Locate the cell with the specified text and output its (X, Y) center coordinate. 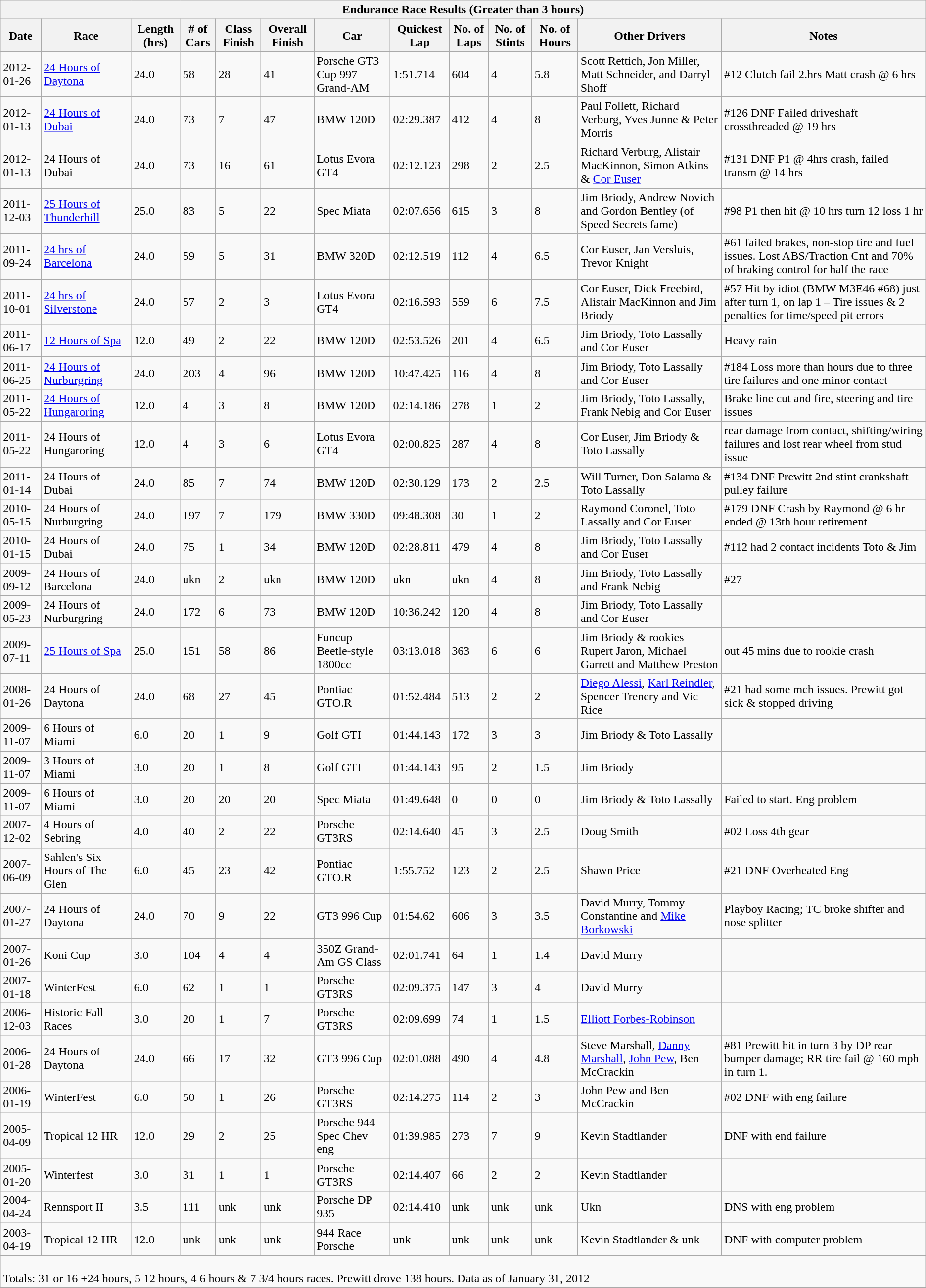
2011-10-01 (21, 302)
Richard Verburg, Alistair MacKinnon, Simon Atkins & Cor Euser (649, 165)
Koni Cup (86, 955)
02:14.275 (419, 1097)
Porsche DP 935 (352, 1207)
49 (198, 340)
5.8 (555, 74)
Length (hrs) (155, 36)
278 (469, 405)
606 (469, 916)
298 (469, 165)
2006-01-19 (21, 1097)
01:49.648 (419, 800)
No. of Stints (510, 36)
02:28.811 (419, 547)
83 (198, 211)
16 (238, 165)
179 (288, 516)
Rennsport II (86, 1207)
34 (288, 547)
Totals: 31 or 16 +24 hours, 5 12 hours, 4 6 hours & 7 3/4 hours races. Prewitt drove 138 hours. Data as of January 31, 2012 (463, 1272)
2007-01-27 (21, 916)
2009-09-12 (21, 580)
Quickest Lap (419, 36)
02:53.526 (419, 340)
23 (238, 870)
17 (238, 1058)
No. of Laps (469, 36)
02:14.410 (419, 1207)
Overall Finish (288, 36)
Class Finish (238, 36)
2005-04-09 (21, 1136)
rear damage from contact, shifting/wiring failures and lost rear wheel from stud issue (824, 444)
Steve Marshall, Danny Marshall, John Pew, Ben McCrackin (649, 1058)
3 Hours of Miami (86, 767)
Diego Alessi, Karl Reindler, Spencer Trenery and Vic Rice (649, 696)
#61 failed brakes, non-stop tire and fuel issues. Lost ABS/Traction Cnt and 70% of braking control for half the race (824, 256)
24 hrs of Barcelona (86, 256)
7.5 (555, 302)
4.0 (155, 831)
2006-01-28 (21, 1058)
29 (198, 1136)
2006-12-03 (21, 1019)
4 Hours of Sebring (86, 831)
02:09.699 (419, 1019)
10:47.425 (419, 373)
#134 DNF Prewitt 2nd stint crankshaft pulley failure (824, 483)
2011-06-17 (21, 340)
111 (198, 1207)
#27 (824, 580)
2012-01-26 (21, 74)
02:00.825 (419, 444)
68 (198, 696)
116 (469, 373)
28 (238, 74)
DNF with end failure (824, 1136)
02:01.088 (419, 1058)
173 (469, 483)
47 (288, 120)
Kevin Stadtlander & unk (649, 1239)
2005-01-20 (21, 1175)
Ukn (649, 1207)
Jim Briody, Toto Lassally, Frank Nebig and Cor Euser (649, 405)
201 (469, 340)
02:16.593 (419, 302)
2007-01-18 (21, 987)
70 (198, 916)
02:29.387 (419, 120)
BMW 320D (352, 256)
Heavy rain (824, 340)
Porsche GT3 Cup 997 Grand-AM (352, 74)
363 (469, 651)
02:09.375 (419, 987)
Elliott Forbes-Robinson (649, 1019)
#57 Hit by idiot (BMW M3E46 #68) just after turn 1, on lap 1 – Tire issues & 2 penalties for time/speed pit errors (824, 302)
#98 P1 then hit @ 10 hrs turn 12 loss 1 hr (824, 211)
Jim Briody (649, 767)
50 (198, 1097)
Doug Smith (649, 831)
#81 Prewitt hit in turn 3 by DP rear bumper damage; RR tire fail @ 160 mph in turn 1. (824, 1058)
604 (469, 74)
Jim Briody, Toto Lassally and Frank Nebig (649, 580)
2011-01-14 (21, 483)
out 45 mins due to rookie crash (824, 651)
Failed to start. Eng problem (824, 800)
Car (352, 36)
1.4 (555, 955)
2010-05-15 (21, 516)
350Z Grand-Am GS Class (352, 955)
Notes (824, 36)
2011-09-24 (21, 256)
Raymond Coronel, Toto Lassally and Cor Euser (649, 516)
57 (198, 302)
203 (198, 373)
#179 DNF Crash by Raymond @ 6 hr ended @ 13th hour retirement (824, 516)
30 (469, 516)
95 (469, 767)
25 Hours of Spa (86, 651)
197 (198, 516)
559 (469, 302)
Endurance Race Results (Greater than 3 hours) (463, 10)
114 (469, 1097)
12 Hours of Spa (86, 340)
DNS with eng problem (824, 1207)
Race (86, 36)
120 (469, 612)
Sahlen's Six Hours of The Glen (86, 870)
DNF with computer problem (824, 1239)
David Murry, Tommy Constantine and Mike Borkowski (649, 916)
287 (469, 444)
75 (198, 547)
2010-01-15 (21, 547)
85 (198, 483)
Winterfest (86, 1175)
#21 had some mch issues. Prewitt got sick & stopped driving (824, 696)
24 hrs of Silverstone (86, 302)
2007-06-09 (21, 870)
104 (198, 955)
273 (469, 1136)
No. of Hours (555, 36)
151 (198, 651)
#131 DNF P1 @ 4hrs crash, failed transm @ 14 hrs (824, 165)
62 (198, 987)
2003-04-19 (21, 1239)
490 (469, 1058)
Historic Fall Races (86, 1019)
Jim Briody & rookies Rupert Jaron, Michael Garrett and Matthew Preston (649, 651)
112 (469, 256)
Other Drivers (649, 36)
42 (288, 870)
Date (21, 36)
02:12.123 (419, 165)
Shawn Price (649, 870)
32 (288, 1058)
1:55.752 (419, 870)
Will Turner, Don Salama & Toto Lassally (649, 483)
#12 Clutch fail 2.hrs Matt crash @ 6 hrs (824, 74)
#02 Loss 4th gear (824, 831)
10:36.242 (419, 612)
Scott Rettich, Jon Miller, Matt Schneider, and Darryl Shoff (649, 74)
02:01.741 (419, 955)
40 (198, 831)
24 Hours of Barcelona (86, 580)
2007-12-02 (21, 831)
412 (469, 120)
25 (288, 1136)
02:30.129 (419, 483)
41 (288, 74)
#21 DNF Overheated Eng (824, 870)
27 (238, 696)
02:14.407 (419, 1175)
1:51.714 (419, 74)
03:13.018 (419, 651)
01:54.62 (419, 916)
96 (288, 373)
BMW 330D (352, 516)
59 (198, 256)
86 (288, 651)
2004-04-24 (21, 1207)
61 (288, 165)
123 (469, 870)
#02 DNF with eng failure (824, 1097)
147 (469, 987)
513 (469, 696)
02:14.186 (419, 405)
2008-01-26 (21, 696)
02:12.519 (419, 256)
Porsche 944 Spec Chev eng (352, 1136)
02:14.640 (419, 831)
4.8 (555, 1058)
Playboy Racing; TC broke shifter and nose splitter (824, 916)
Cor Euser, Jan Versluis, Trevor Knight (649, 256)
Brake line cut and fire, steering and tire issues (824, 405)
2011-06-25 (21, 373)
2011-12-03 (21, 211)
01:39.985 (419, 1136)
#126 DNF Failed driveshaft crossthreaded @ 19 hrs (824, 120)
Cor Euser, Dick Freebird, Alistair MacKinnon and Jim Briody (649, 302)
944 Race Porsche (352, 1239)
#112 had 2 contact incidents Toto & Jim (824, 547)
09:48.308 (419, 516)
479 (469, 547)
# of Cars (198, 36)
615 (469, 211)
02:07.656 (419, 211)
Jim Briody, Andrew Novich and Gordon Bentley (of Speed Secrets fame) (649, 211)
Cor Euser, Jim Briody & Toto Lassally (649, 444)
64 (469, 955)
25 Hours of Thunderhill (86, 211)
2009-07-11 (21, 651)
Funcup Beetle-style 1800cc (352, 651)
#184 Loss more than hours due to three tire failures and one minor contact (824, 373)
John Pew and Ben McCrackin (649, 1097)
26 (288, 1097)
01:52.484 (419, 696)
2009-05-23 (21, 612)
2007-01-26 (21, 955)
Paul Follett, Richard Verburg, Yves Junne & Peter Morris (649, 120)
